Return the (x, y) coordinate for the center point of the cell that contains the specified text.  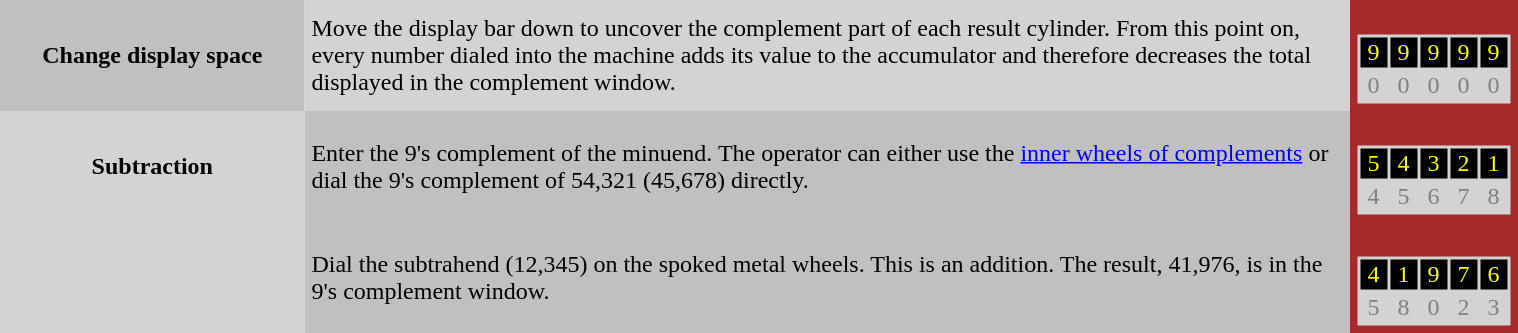
Dial the subtrahend (12,345) on the spoked metal wheels. This is an addition. The result, 41,976, is in the 9's complement window. (826, 278)
Subtraction (152, 166)
4 1 9 7 6 5 8 0 2 3 (1433, 278)
Change display space (152, 56)
9 9 9 9 9 0 0 0 0 0 (1433, 56)
5 4 3 2 1 4 5 6 7 8 (1433, 166)
